Search for the cell housing the specified text and yield its [x, y] center coordinate. 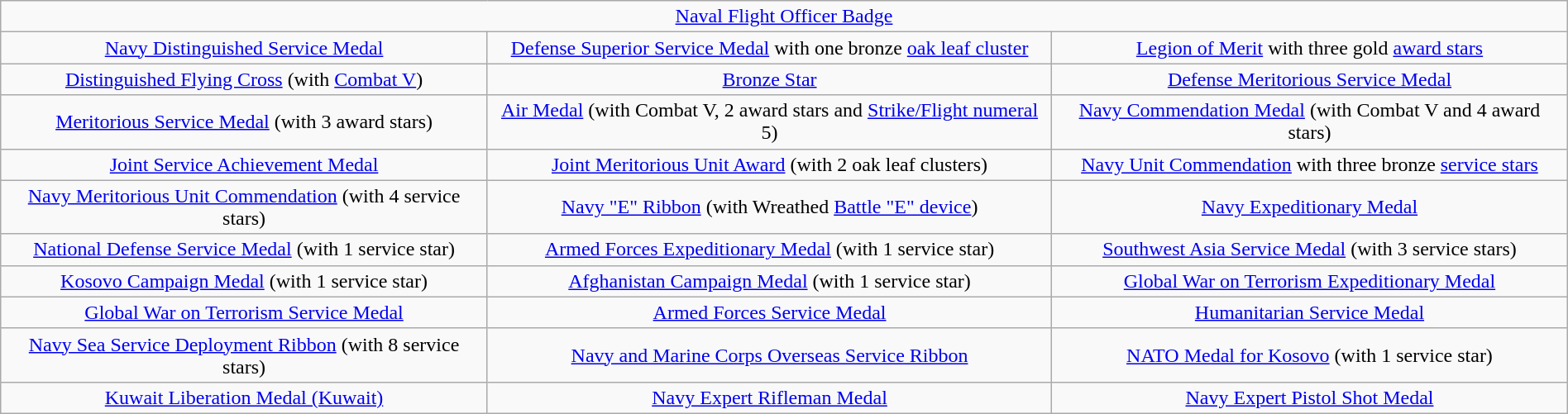
Navy Commendation Medal (with Combat V and 4 award stars) [1310, 122]
Humanitarian Service Medal [1310, 312]
Defense Superior Service Medal with one bronze oak leaf cluster [769, 48]
Global War on Terrorism Expeditionary Medal [1310, 281]
Armed Forces Service Medal [769, 312]
Armed Forces Expeditionary Medal (with 1 service star) [769, 250]
Afghanistan Campaign Medal (with 1 service star) [769, 281]
Joint Meritorious Unit Award (with 2 oak leaf clusters) [769, 164]
Navy Unit Commendation with three bronze service stars [1310, 164]
NATO Medal for Kosovo (with 1 service star) [1310, 355]
Defense Meritorious Service Medal [1310, 79]
Distinguished Flying Cross (with Combat V) [245, 79]
Navy Meritorious Unit Commendation (with 4 service stars) [245, 207]
Navy Distinguished Service Medal [245, 48]
Navy Expeditionary Medal [1310, 207]
Navy Sea Service Deployment Ribbon (with 8 service stars) [245, 355]
Bronze Star [769, 79]
Kuwait Liberation Medal (Kuwait) [245, 397]
Navy and Marine Corps Overseas Service Ribbon [769, 355]
Southwest Asia Service Medal (with 3 service stars) [1310, 250]
Kosovo Campaign Medal (with 1 service star) [245, 281]
Meritorious Service Medal (with 3 award stars) [245, 122]
Global War on Terrorism Service Medal [245, 312]
Navy "E" Ribbon (with Wreathed Battle "E" device) [769, 207]
Naval Flight Officer Badge [784, 17]
Navy Expert Pistol Shot Medal [1310, 397]
Air Medal (with Combat V, 2 award stars and Strike/Flight numeral 5) [769, 122]
Navy Expert Rifleman Medal [769, 397]
Joint Service Achievement Medal [245, 164]
Legion of Merit with three gold award stars [1310, 48]
National Defense Service Medal (with 1 service star) [245, 250]
